Pinpoint the cell where the given text exists, returning its [x, y] midpoint coordinate. 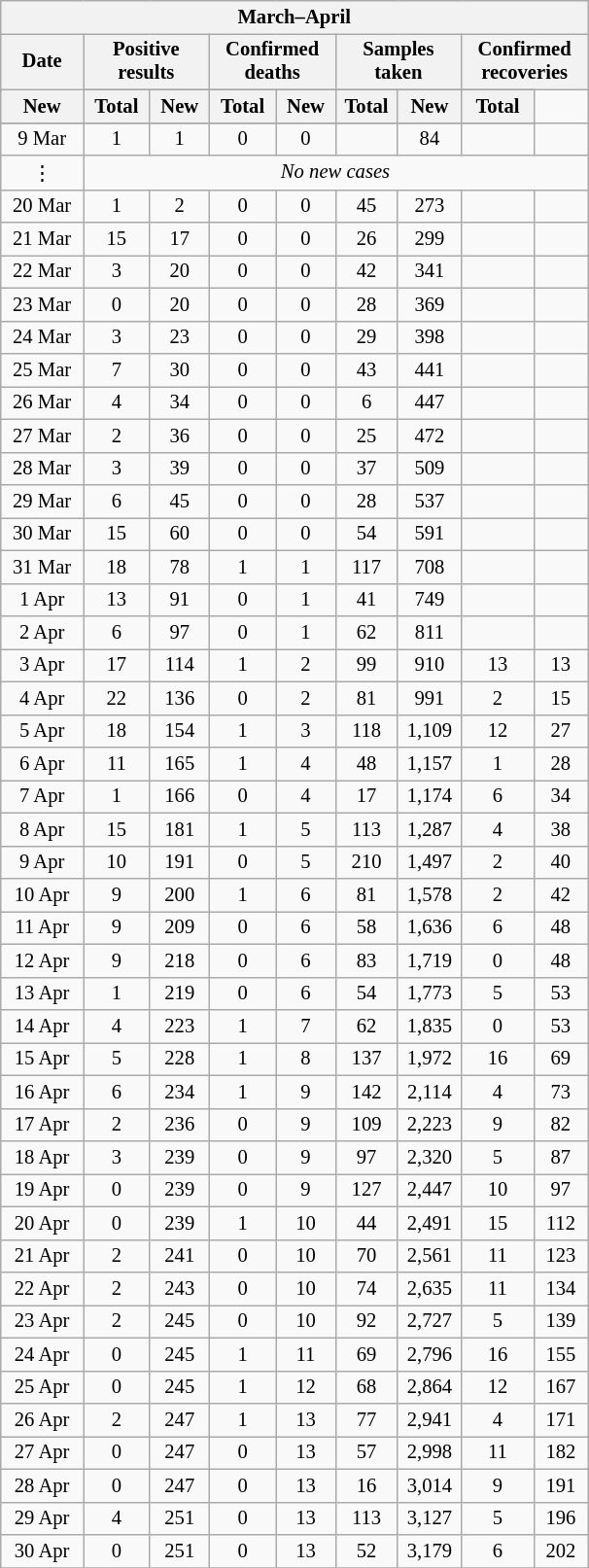
22 [117, 698]
3,127 [430, 1518]
24 Mar [43, 337]
2 Apr [43, 633]
2,223 [430, 1125]
19 Apr [43, 1190]
30 Apr [43, 1551]
1,174 [430, 796]
68 [366, 1387]
749 [430, 600]
Positive results [147, 61]
2,320 [430, 1158]
234 [179, 1092]
2,796 [430, 1354]
15 Apr [43, 1059]
1,835 [430, 1026]
8 Apr [43, 829]
991 [430, 698]
2,941 [430, 1420]
114 [179, 665]
9 Apr [43, 862]
118 [366, 731]
39 [179, 469]
127 [366, 1190]
26 Apr [43, 1420]
57 [366, 1452]
472 [430, 436]
82 [560, 1125]
70 [366, 1256]
24 Apr [43, 1354]
78 [179, 567]
Confirmed recoveries [525, 61]
369 [430, 304]
29 Apr [43, 1518]
9 Mar [43, 139]
6 Apr [43, 763]
1,287 [430, 829]
23 Mar [43, 304]
No new cases [336, 173]
52 [366, 1551]
28 Apr [43, 1485]
30 Mar [43, 534]
243 [179, 1288]
3 Apr [43, 665]
166 [179, 796]
591 [430, 534]
2,864 [430, 1387]
182 [560, 1452]
30 [179, 370]
23 Apr [43, 1321]
41 [366, 600]
228 [179, 1059]
109 [366, 1125]
11 Apr [43, 927]
10 Apr [43, 895]
38 [560, 829]
25 Apr [43, 1387]
2,727 [430, 1321]
26 [366, 238]
2,491 [430, 1223]
2,561 [430, 1256]
219 [179, 993]
196 [560, 1518]
28 Mar [43, 469]
441 [430, 370]
202 [560, 1551]
25 Mar [43, 370]
21 Apr [43, 1256]
87 [560, 1158]
20 Apr [43, 1223]
58 [366, 927]
22 Apr [43, 1288]
60 [179, 534]
23 [179, 337]
20 Mar [43, 206]
1,157 [430, 763]
21 Mar [43, 238]
74 [366, 1288]
1,972 [430, 1059]
123 [560, 1256]
27 [560, 731]
Date [43, 61]
341 [430, 271]
537 [430, 501]
137 [366, 1059]
2,998 [430, 1452]
31 Mar [43, 567]
2,447 [430, 1190]
209 [179, 927]
142 [366, 1092]
13 Apr [43, 993]
73 [560, 1092]
83 [366, 960]
91 [179, 600]
299 [430, 238]
910 [430, 665]
811 [430, 633]
27 Mar [43, 436]
181 [179, 829]
12 Apr [43, 960]
112 [560, 1223]
2,114 [430, 1092]
27 Apr [43, 1452]
29 [366, 337]
Samples taken [398, 61]
117 [366, 567]
14 Apr [43, 1026]
223 [179, 1026]
154 [179, 731]
3,014 [430, 1485]
36 [179, 436]
200 [179, 895]
25 [366, 436]
273 [430, 206]
37 [366, 469]
84 [430, 139]
134 [560, 1288]
1,497 [430, 862]
16 Apr [43, 1092]
171 [560, 1420]
5 Apr [43, 731]
44 [366, 1223]
210 [366, 862]
139 [560, 1321]
17 Apr [43, 1125]
165 [179, 763]
155 [560, 1354]
241 [179, 1256]
1 Apr [43, 600]
18 Apr [43, 1158]
447 [430, 402]
3,179 [430, 1551]
26 Mar [43, 402]
77 [366, 1420]
4 Apr [43, 698]
2,635 [430, 1288]
509 [430, 469]
218 [179, 960]
398 [430, 337]
22 Mar [43, 271]
1,719 [430, 960]
99 [366, 665]
236 [179, 1125]
136 [179, 698]
1,773 [430, 993]
1,109 [430, 731]
1,578 [430, 895]
92 [366, 1321]
⋮ [43, 173]
March–April [294, 17]
7 Apr [43, 796]
29 Mar [43, 501]
8 [305, 1059]
167 [560, 1387]
1,636 [430, 927]
43 [366, 370]
Confirmed deaths [272, 61]
708 [430, 567]
40 [560, 862]
